Extract the [x, y] coordinate from the center of the cell holding the provided text.  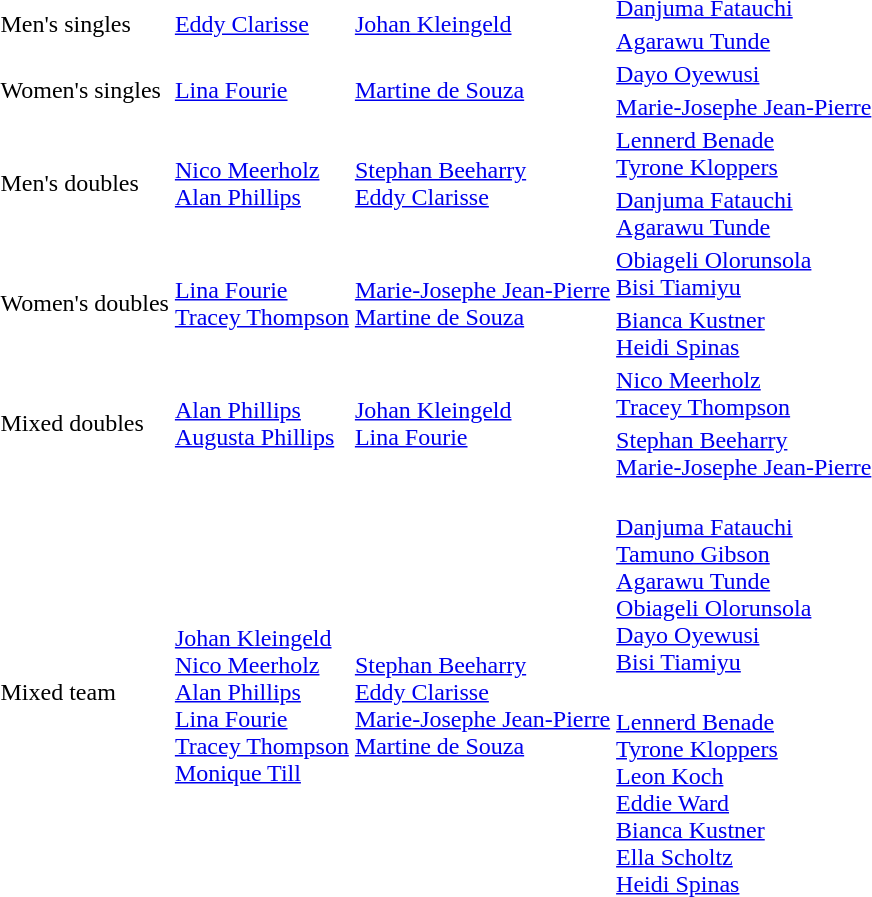
Nico Meerholz Alan Phillips [262, 184]
Lina Fourie Tracey Thompson [262, 304]
Alan Phillips Augusta Phillips [262, 424]
Martine de Souza [482, 90]
Stephan Beeharry Eddy Clarisse [482, 184]
Lina Fourie [262, 90]
Marie-Josephe Jean-Pierre Martine de Souza [482, 304]
Johan Kleingeld Lina Fourie [482, 424]
